Capture the cell that displays the provided text and extract its (X, Y) central coordinate. 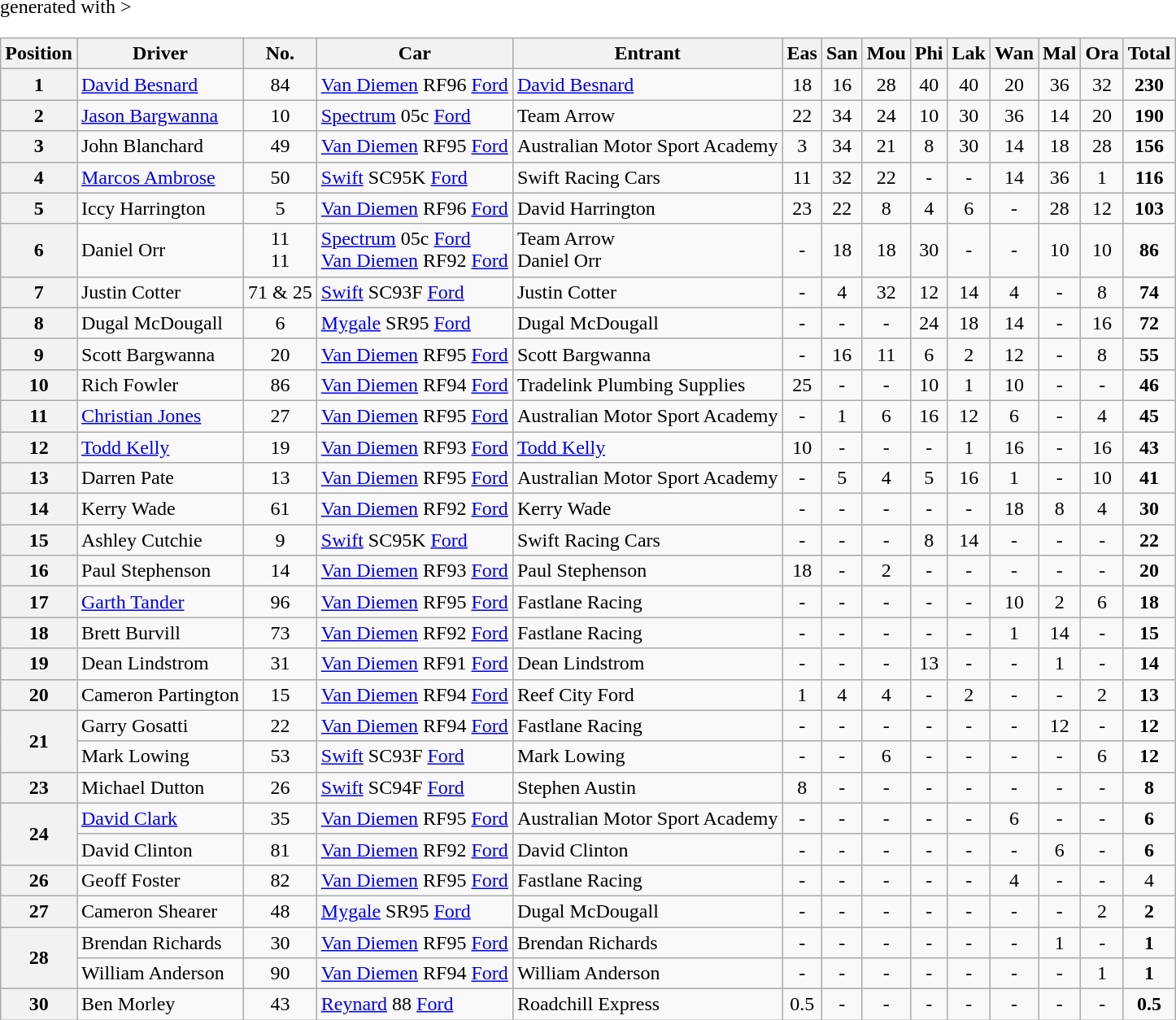
Marcos Ambrose (159, 177)
Eas (802, 54)
48 (281, 911)
71 & 25 (281, 292)
61 (281, 509)
156 (1149, 146)
Stephen Austin (647, 787)
Team ArrowDaniel Orr (647, 251)
Garry Gosatti (159, 726)
Tradelink Plumbing Supplies (647, 385)
Van Diemen RF91 Ford (415, 664)
82 (281, 880)
17 (39, 602)
72 (1149, 323)
74 (1149, 292)
55 (1149, 354)
53 (281, 756)
Cameron Shearer (159, 911)
Brett Burvill (159, 633)
David Harrington (647, 208)
Mou (886, 54)
David Clark (159, 818)
25 (802, 385)
Christian Jones (159, 416)
Ora (1102, 54)
Car (415, 54)
31 (281, 664)
190 (1149, 116)
1111 (281, 251)
41 (1149, 478)
Lak (969, 54)
49 (281, 146)
Entrant (647, 54)
Geoff Foster (159, 880)
116 (1149, 177)
Iccy Harrington (159, 208)
81 (281, 849)
Rich Fowler (159, 385)
Total (1149, 54)
50 (281, 177)
Jason Bargwanna (159, 116)
Position (39, 54)
Garth Tander (159, 602)
Reynard 88 Ford (415, 1005)
Ben Morley (159, 1005)
Roadchill Express (647, 1005)
Michael Dutton (159, 787)
Cameron Partington (159, 695)
Reef City Ford (647, 695)
Mal (1060, 54)
Driver (159, 54)
103 (1149, 208)
84 (281, 85)
96 (281, 602)
San (842, 54)
Daniel Orr (159, 251)
35 (281, 818)
Spectrum 05c FordVan Diemen RF92 Ford (415, 251)
Spectrum 05c Ford (415, 116)
73 (281, 633)
No. (281, 54)
230 (1149, 85)
90 (281, 974)
Wan (1013, 54)
Phi (929, 54)
46 (1149, 385)
Team Arrow (647, 116)
45 (1149, 416)
Swift SC94F Ford (415, 787)
7 (39, 292)
Darren Pate (159, 478)
John Blanchard (159, 146)
Ashley Cutchie (159, 540)
